Determine the (X, Y) coordinate at the center of the cell enclosing the given text.  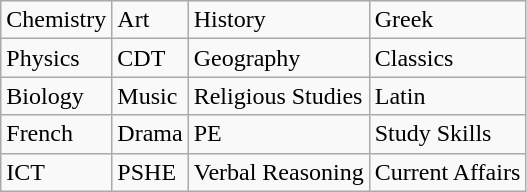
Geography (278, 58)
Chemistry (56, 20)
Music (150, 96)
Biology (56, 96)
Drama (150, 134)
Study Skills (448, 134)
Latin (448, 96)
PSHE (150, 172)
Verbal Reasoning (278, 172)
French (56, 134)
CDT (150, 58)
Current Affairs (448, 172)
Religious Studies (278, 96)
History (278, 20)
Art (150, 20)
Classics (448, 58)
ICT (56, 172)
Physics (56, 58)
Greek (448, 20)
PE (278, 134)
